Capture the cell that displays the provided text and extract its (x, y) central coordinate. 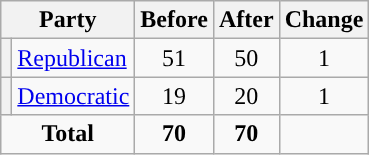
Party (68, 20)
Before (174, 20)
51 (174, 58)
Republican (74, 58)
19 (174, 96)
Change (324, 20)
50 (246, 58)
Total (68, 134)
After (246, 20)
20 (246, 96)
Democratic (74, 96)
